Pinpoint the cell where the given text exists, returning its [X, Y] midpoint coordinate. 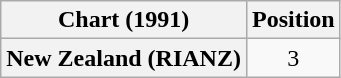
Position [293, 20]
3 [293, 58]
Chart (1991) [124, 20]
New Zealand (RIANZ) [124, 58]
